Output the (x, y) coordinate of the center of the cell containing the given text.  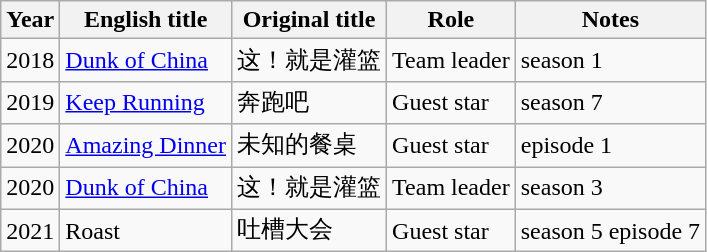
season 5 episode 7 (610, 230)
2019 (30, 102)
奔跑吧 (308, 102)
season 3 (610, 188)
Role (452, 20)
English title (146, 20)
吐槽大会 (308, 230)
Year (30, 20)
未知的餐桌 (308, 146)
Keep Running (146, 102)
Original title (308, 20)
Amazing Dinner (146, 146)
2018 (30, 60)
Notes (610, 20)
2021 (30, 230)
Roast (146, 230)
episode 1 (610, 146)
season 7 (610, 102)
season 1 (610, 60)
